Scan for the cell matching the given text and deliver its (x, y) coordinate at center. 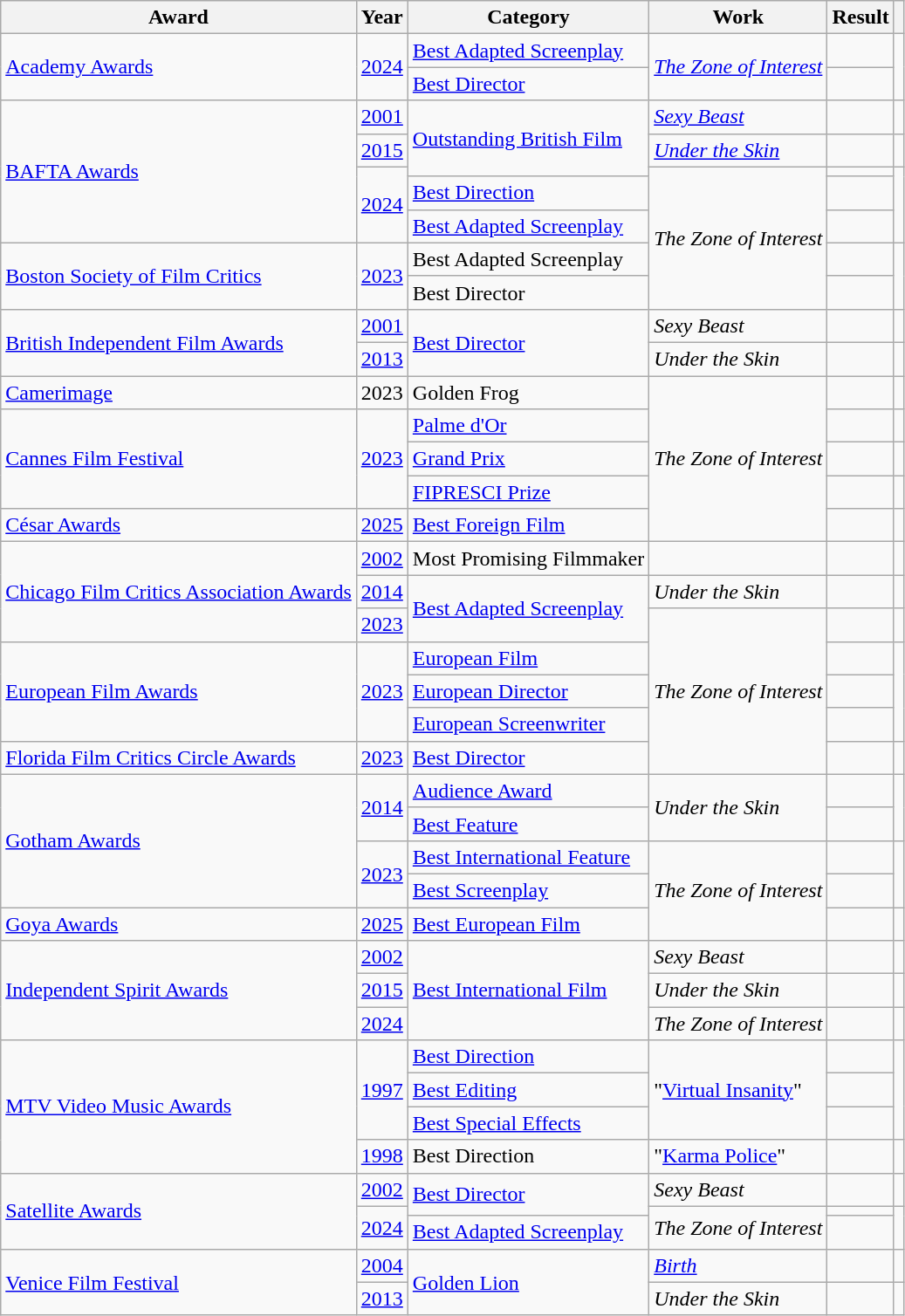
Academy Awards (179, 67)
Boston Society of Film Critics (179, 276)
FIPRESCI Prize (528, 492)
Best Foreign Film (528, 525)
Grand Prix (528, 459)
"Virtual Insanity" (738, 1090)
Goya Awards (179, 924)
European Screenwriter (528, 724)
Award (179, 17)
Audience Award (528, 791)
"Karma Police" (738, 1156)
Best Editing (528, 1090)
Best International Feature (528, 857)
Gotham Awards (179, 840)
Golden Lion (528, 1282)
Category (528, 17)
1998 (382, 1156)
Camerimage (179, 392)
Birth (738, 1265)
British Independent Film Awards (179, 342)
Cannes Film Festival (179, 459)
César Awards (179, 525)
European Film Awards (179, 691)
Year (382, 17)
MTV Video Music Awards (179, 1107)
1997 (382, 1090)
European Film (528, 658)
Best Feature (528, 824)
Golden Frog (528, 392)
Most Promising Filmmaker (528, 559)
Chicago Film Critics Association Awards (179, 592)
Independent Spirit Awards (179, 990)
Satellite Awards (179, 1211)
Result (860, 17)
Best Special Effects (528, 1123)
Florida Film Critics Circle Awards (179, 757)
Outstanding British Film (528, 138)
BAFTA Awards (179, 171)
Palme d'Or (528, 426)
Work (738, 17)
Best European Film (528, 924)
European Director (528, 691)
2004 (382, 1265)
Best Screenplay (528, 890)
Best International Film (528, 990)
Venice Film Festival (179, 1282)
